Determine the [x, y] coordinate at the center of the cell enclosing the given text.  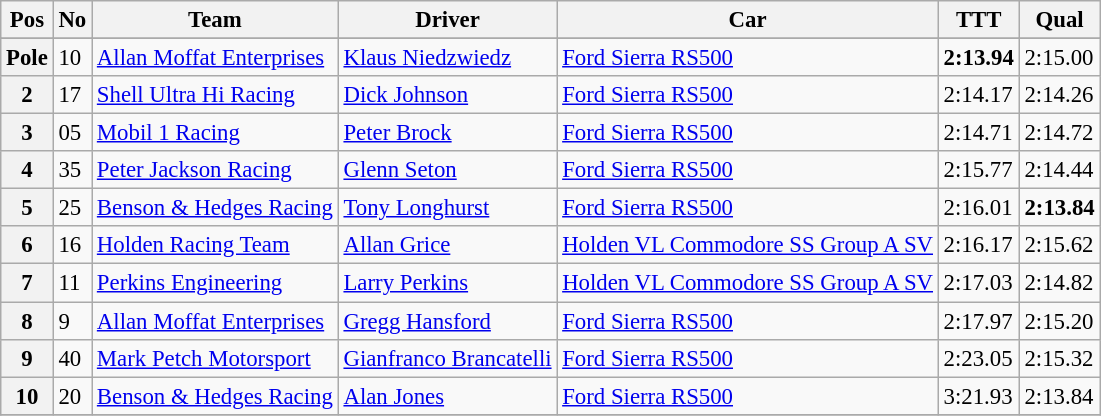
Gianfranco Brancatelli [448, 358]
2:14.82 [1060, 283]
2:15.32 [1060, 358]
2:15.62 [1060, 245]
6 [27, 245]
Team [216, 20]
2:14.72 [1060, 133]
Pos [27, 20]
Gregg Hansford [448, 321]
2:15.00 [1060, 58]
3 [27, 133]
40 [72, 358]
2:17.03 [978, 283]
2:13.94 [978, 58]
Perkins Engineering [216, 283]
7 [27, 283]
Allan Grice [448, 245]
11 [72, 283]
05 [72, 133]
Mark Petch Motorsport [216, 358]
Dick Johnson [448, 95]
Holden Racing Team [216, 245]
Glenn Seton [448, 170]
2:15.20 [1060, 321]
5 [27, 208]
2:23.05 [978, 358]
2:16.17 [978, 245]
2:14.26 [1060, 95]
Alan Jones [448, 396]
35 [72, 170]
Peter Jackson Racing [216, 170]
2:14.44 [1060, 170]
Pole [27, 58]
TTT [978, 20]
25 [72, 208]
Shell Ultra Hi Racing [216, 95]
Larry Perkins [448, 283]
8 [27, 321]
2:15.77 [978, 170]
20 [72, 396]
Tony Longhurst [448, 208]
2 [27, 95]
Peter Brock [448, 133]
Mobil 1 Racing [216, 133]
Car [748, 20]
Driver [448, 20]
Qual [1060, 20]
2:17.97 [978, 321]
3:21.93 [978, 396]
4 [27, 170]
No [72, 20]
2:14.17 [978, 95]
2:16.01 [978, 208]
16 [72, 245]
2:14.71 [978, 133]
Klaus Niedzwiedz [448, 58]
17 [72, 95]
